Pinpoint the cell where the given text exists, returning its [X, Y] midpoint coordinate. 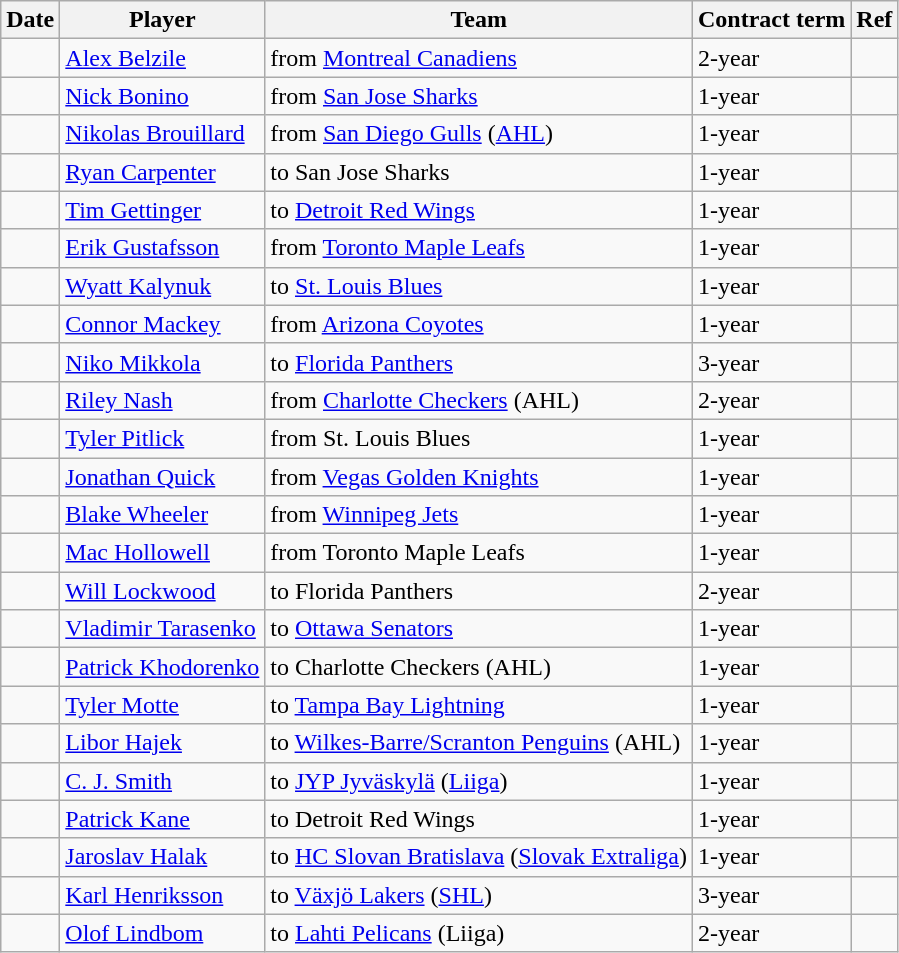
Ryan Carpenter [162, 172]
from Winnipeg Jets [479, 515]
Alex Belzile [162, 58]
Date [30, 20]
Wyatt Kalynuk [162, 286]
Mac Hollowell [162, 553]
to Ottawa Senators [479, 629]
to Charlotte Checkers (AHL) [479, 667]
Ref [874, 20]
to Lahti Pelicans (Liiga) [479, 933]
to Wilkes-Barre/Scranton Penguins (AHL) [479, 743]
Blake Wheeler [162, 515]
Tyler Motte [162, 705]
Erik Gustafsson [162, 248]
from Charlotte Checkers (AHL) [479, 400]
Team [479, 20]
to Växjö Lakers (SHL) [479, 895]
Player [162, 20]
Jonathan Quick [162, 477]
Will Lockwood [162, 591]
Patrick Kane [162, 819]
to JYP Jyväskylä (Liiga) [479, 781]
Karl Henriksson [162, 895]
Vladimir Tarasenko [162, 629]
to Tampa Bay Lightning [479, 705]
Tyler Pitlick [162, 438]
Libor Hajek [162, 743]
Riley Nash [162, 400]
Contract term [772, 20]
Jaroslav Halak [162, 857]
from Vegas Golden Knights [479, 477]
from St. Louis Blues [479, 438]
C. J. Smith [162, 781]
from San Jose Sharks [479, 96]
from San Diego Gulls (AHL) [479, 134]
Connor Mackey [162, 324]
Tim Gettinger [162, 210]
Olof Lindbom [162, 933]
Nikolas Brouillard [162, 134]
Patrick Khodorenko [162, 667]
Nick Bonino [162, 96]
from Arizona Coyotes [479, 324]
Niko Mikkola [162, 362]
to HC Slovan Bratislava (Slovak Extraliga) [479, 857]
to St. Louis Blues [479, 286]
to San Jose Sharks [479, 172]
from Montreal Canadiens [479, 58]
